Return (x, y) of the center of cell containing provided text 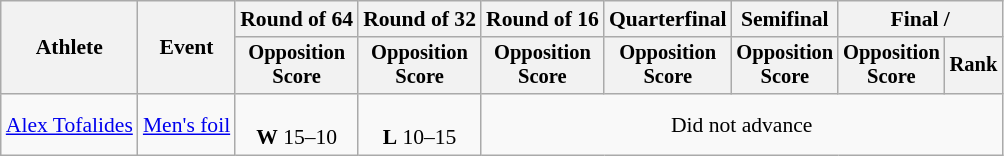
L 10–15 (420, 124)
Did not advance (742, 124)
Round of 16 (542, 19)
Round of 32 (420, 19)
Athlete (70, 48)
Quarterfinal (668, 19)
Event (186, 48)
Round of 64 (296, 19)
Men's foil (186, 124)
Rank (974, 66)
Alex Tofalides (70, 124)
Final / (920, 19)
W 15–10 (296, 124)
Semifinal (786, 19)
